Pinpoint the cell where the given text exists, returning its (X, Y) midpoint coordinate. 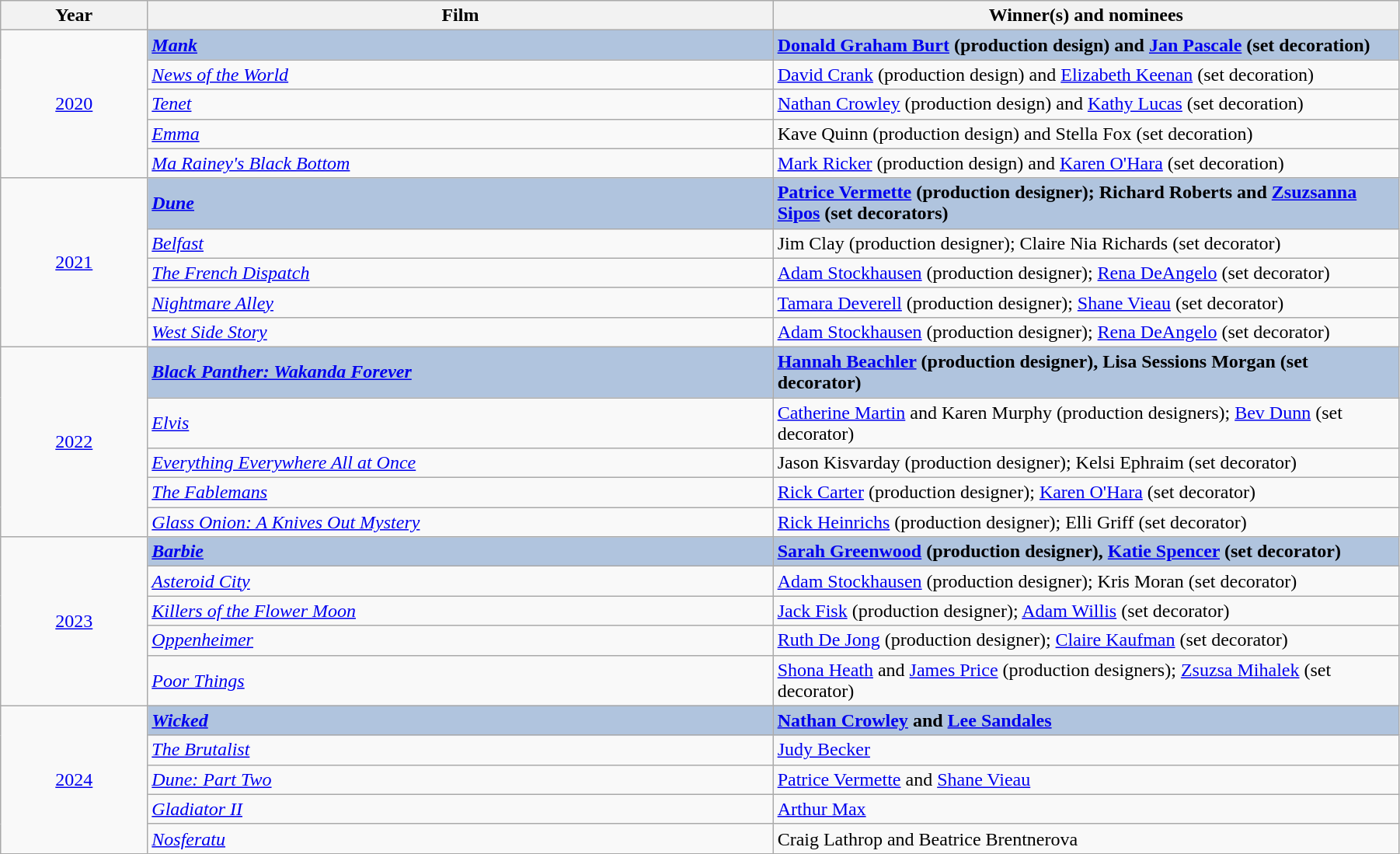
Tenet (460, 104)
Belfast (460, 243)
Jason Kisvarday (production designer); Kelsi Ephraim (set decorator) (1086, 463)
Jim Clay (production designer); Claire Nia Richards (set decorator) (1086, 243)
Black Panther: Wakanda Forever (460, 371)
West Side Story (460, 332)
Glass Onion: A Knives Out Mystery (460, 522)
Killers of the Flower Moon (460, 611)
Hannah Beachler (production designer), Lisa Sessions Morgan (set decorator) (1086, 371)
Donald Graham Burt (production design) and Jan Pascale (set decoration) (1086, 45)
Adam Stockhausen (production designer); Kris Moran (set decorator) (1086, 581)
Nightmare Alley (460, 302)
Everything Everywhere All at Once (460, 463)
Tamara Deverell (production designer); Shane Vieau (set decorator) (1086, 302)
Nathan Crowley (production design) and Kathy Lucas (set decoration) (1086, 104)
Film (460, 16)
2022 (75, 441)
Poor Things (460, 681)
Mank (460, 45)
Mark Ricker (production design) and Karen O'Hara (set decoration) (1086, 163)
David Crank (production design) and Elizabeth Keenan (set decoration) (1086, 75)
Sarah Greenwood (production designer), Katie Spencer (set decorator) (1086, 552)
Elvis (460, 423)
Gladiator II (460, 809)
Asteroid City (460, 581)
Dune: Part Two (460, 779)
Ma Rainey's Black Bottom (460, 163)
Jack Fisk (production designer); Adam Willis (set decorator) (1086, 611)
2024 (75, 779)
Judy Becker (1086, 750)
Shona Heath and James Price (production designers); Zsuzsa Mihalek (set decorator) (1086, 681)
Ruth De Jong (production designer); Claire Kaufman (set decorator) (1086, 640)
Craig Lathrop and Beatrice Brentnerova (1086, 838)
Nathan Crowley and Lee Sandales (1086, 720)
Patrice Vermette and Shane Vieau (1086, 779)
Wicked (460, 720)
News of the World (460, 75)
2021 (75, 263)
Year (75, 16)
Emma (460, 134)
The French Dispatch (460, 273)
The Brutalist (460, 750)
Barbie (460, 552)
2020 (75, 104)
2023 (75, 622)
Rick Carter (production designer); Karen O'Hara (set decorator) (1086, 493)
Oppenheimer (460, 640)
The Fablemans (460, 493)
Patrice Vermette (production designer); Richard Roberts and Zsuzsanna Sipos (set decorators) (1086, 204)
Arthur Max (1086, 809)
Catherine Martin and Karen Murphy (production designers); Bev Dunn (set decorator) (1086, 423)
Rick Heinrichs (production designer); Elli Griff (set decorator) (1086, 522)
Kave Quinn (production design) and Stella Fox (set decoration) (1086, 134)
Winner(s) and nominees (1086, 16)
Nosferatu (460, 838)
Dune (460, 204)
